Output the [x, y] coordinate of the center of the cell containing the given text.  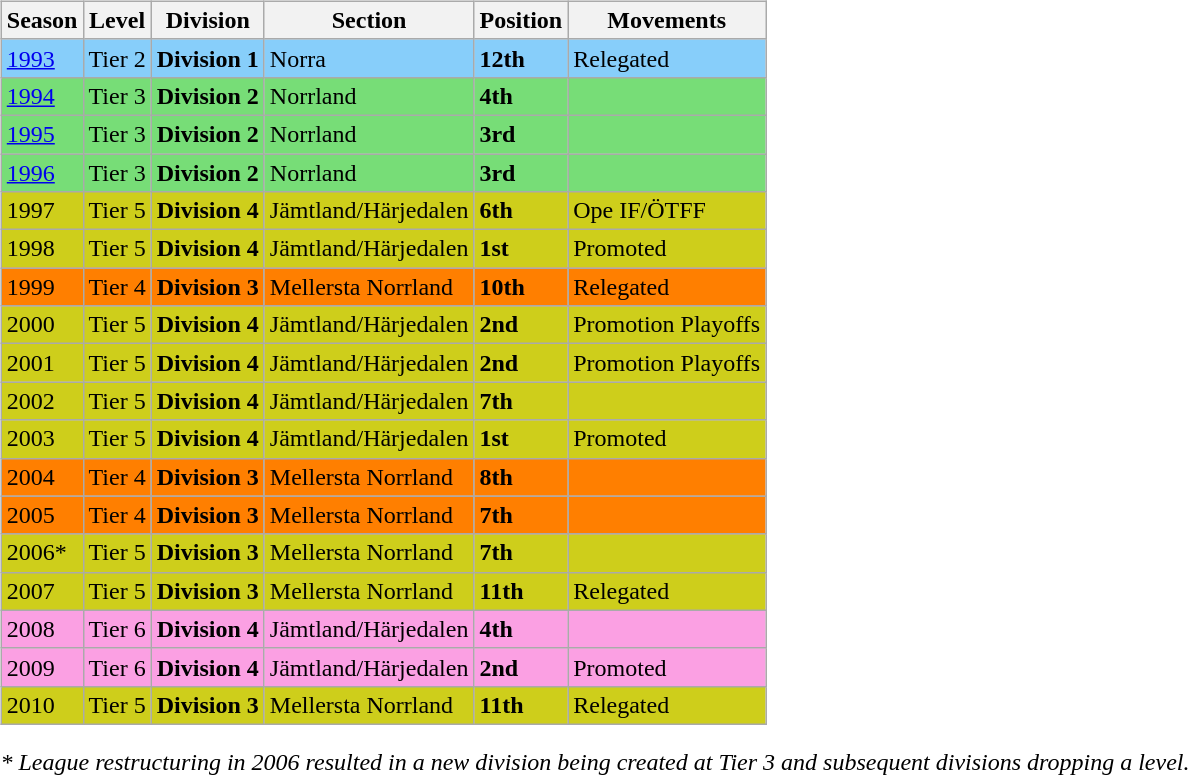
1995 [42, 134]
2010 [42, 705]
10th [521, 287]
6th [521, 211]
Ope IF/ÖTFF [667, 211]
Level [117, 20]
Section [369, 20]
12th [521, 58]
1993 [42, 58]
Season [42, 20]
2001 [42, 363]
Position [521, 20]
8th [521, 477]
1997 [42, 211]
2002 [42, 401]
Division 1 [208, 58]
1996 [42, 173]
2004 [42, 477]
Movements [667, 20]
Norra [369, 58]
2003 [42, 439]
2006* [42, 553]
Division [208, 20]
2009 [42, 667]
1994 [42, 96]
2007 [42, 591]
Tier 2 [117, 58]
1998 [42, 249]
1999 [42, 287]
2008 [42, 629]
2000 [42, 325]
2005 [42, 515]
